Determine the [x, y] coordinate at the center of the cell enclosing the given text.  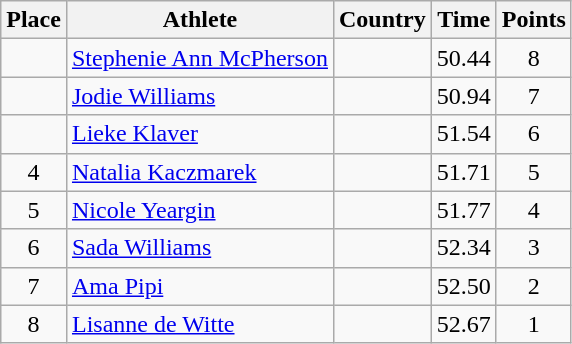
51.77 [464, 210]
Jodie Williams [200, 96]
50.94 [464, 96]
Ama Pipi [200, 286]
1 [534, 324]
51.54 [464, 134]
Country [382, 20]
Lieke Klaver [200, 134]
Natalia Kaczmarek [200, 172]
Nicole Yeargin [200, 210]
Lisanne de Witte [200, 324]
Athlete [200, 20]
Time [464, 20]
Sada Williams [200, 248]
51.71 [464, 172]
52.34 [464, 248]
3 [534, 248]
Place [34, 20]
52.50 [464, 286]
2 [534, 286]
50.44 [464, 58]
52.67 [464, 324]
Stephenie Ann McPherson [200, 58]
Points [534, 20]
